Detect which cell encompasses the target text, then output its [x, y] center coordinate. 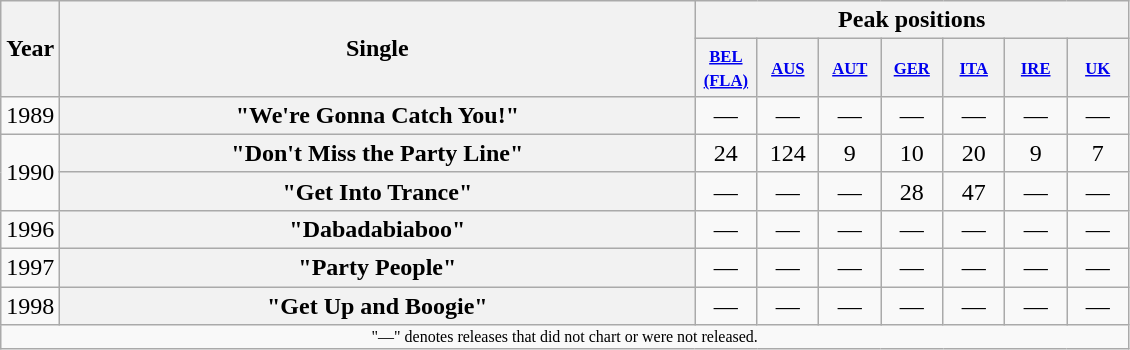
1996 [30, 229]
1998 [30, 306]
1997 [30, 268]
BEL(FLA) [726, 68]
"We're Gonna Catch You!" [378, 115]
"Get Up and Boogie" [378, 306]
1989 [30, 115]
"Party People" [378, 268]
GER [912, 68]
"Get Into Trance" [378, 191]
24 [726, 153]
47 [974, 191]
IRE [1036, 68]
"—" denotes releases that did not chart or were not released. [565, 337]
10 [912, 153]
1990 [30, 172]
28 [912, 191]
"Don't Miss the Party Line" [378, 153]
AUS [788, 68]
124 [788, 153]
AUT [850, 68]
Peak positions [912, 20]
20 [974, 153]
"Dabadabiaboo" [378, 229]
7 [1098, 153]
Year [30, 49]
Single [378, 49]
ITA [974, 68]
UK [1098, 68]
